Detect which cell encompasses the target text, then output its [X, Y] center coordinate. 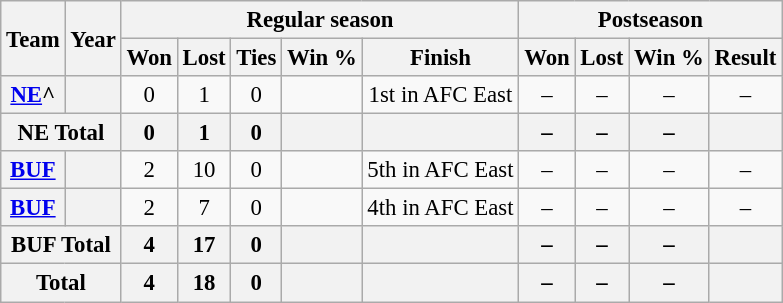
10 [204, 170]
Result [746, 58]
5th in AFC East [440, 170]
NE Total [61, 133]
4th in AFC East [440, 208]
Finish [440, 58]
7 [204, 208]
1st in AFC East [440, 95]
BUF Total [61, 245]
Regular season [320, 20]
17 [204, 245]
Total [61, 283]
Team [33, 38]
Year [93, 38]
NE^ [33, 95]
18 [204, 283]
Ties [256, 58]
Postseason [650, 20]
